Find where the given text appears and provide that cell's center as (x, y) coordinate. 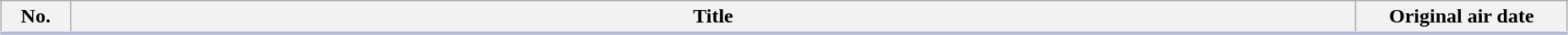
Title (713, 17)
No. (35, 17)
Original air date (1462, 17)
